Search for the cell housing the specified text and yield its [X, Y] center coordinate. 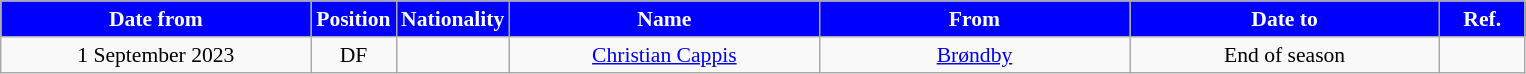
Date to [1285, 19]
1 September 2023 [156, 55]
Position [354, 19]
Date from [156, 19]
DF [354, 55]
End of season [1285, 55]
Name [664, 19]
From [974, 19]
Ref. [1482, 19]
Nationality [452, 19]
Christian Cappis [664, 55]
Brøndby [974, 55]
